Return (X, Y) of the center of cell containing provided text 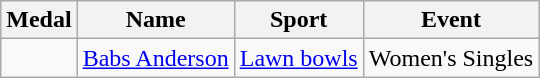
Women's Singles (450, 58)
Medal (39, 20)
Name (156, 20)
Lawn bowls (298, 58)
Babs Anderson (156, 58)
Event (450, 20)
Sport (298, 20)
